Locate the cell with the specified text and output its (x, y) center coordinate. 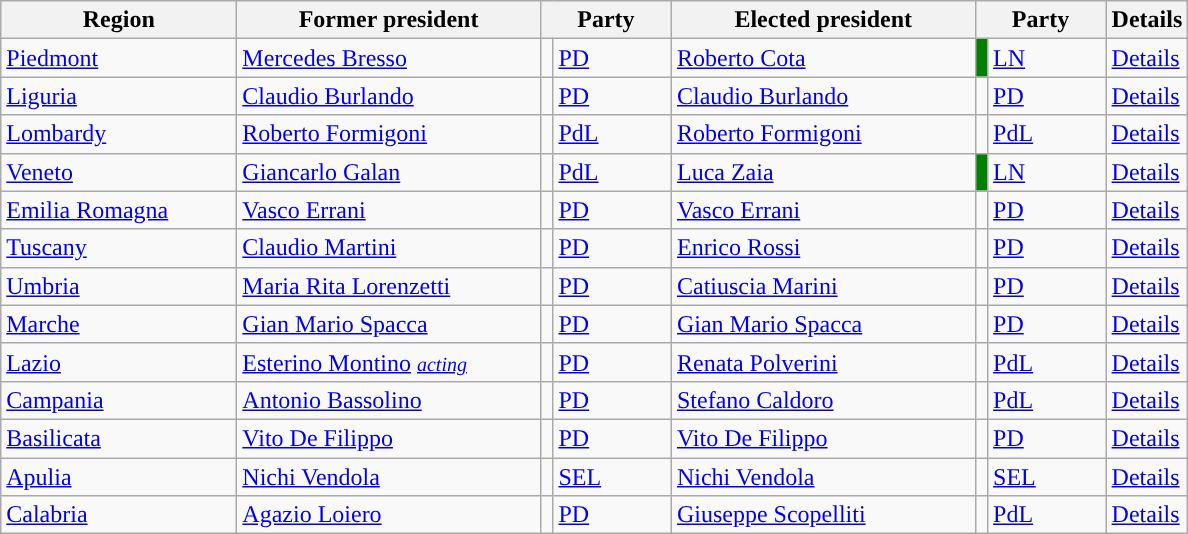
Luca Zaia (823, 172)
Giuseppe Scopelliti (823, 515)
Lazio (119, 362)
Marche (119, 324)
Agazio Loiero (389, 515)
Antonio Bassolino (389, 400)
Esterino Montino acting (389, 362)
Enrico Rossi (823, 248)
Veneto (119, 172)
Apulia (119, 477)
Maria Rita Lorenzetti (389, 286)
Elected president (823, 20)
Roberto Cota (823, 58)
Claudio Martini (389, 248)
Former president (389, 20)
Tuscany (119, 248)
Umbria (119, 286)
Mercedes Bresso (389, 58)
Region (119, 20)
Giancarlo Galan (389, 172)
Renata Polverini (823, 362)
Emilia Romagna (119, 210)
Calabria (119, 515)
Basilicata (119, 438)
Campania (119, 400)
Liguria (119, 96)
Piedmont (119, 58)
Catiuscia Marini (823, 286)
Lombardy (119, 134)
Stefano Caldoro (823, 400)
